Pinpoint the cell where the given text exists, returning its [X, Y] midpoint coordinate. 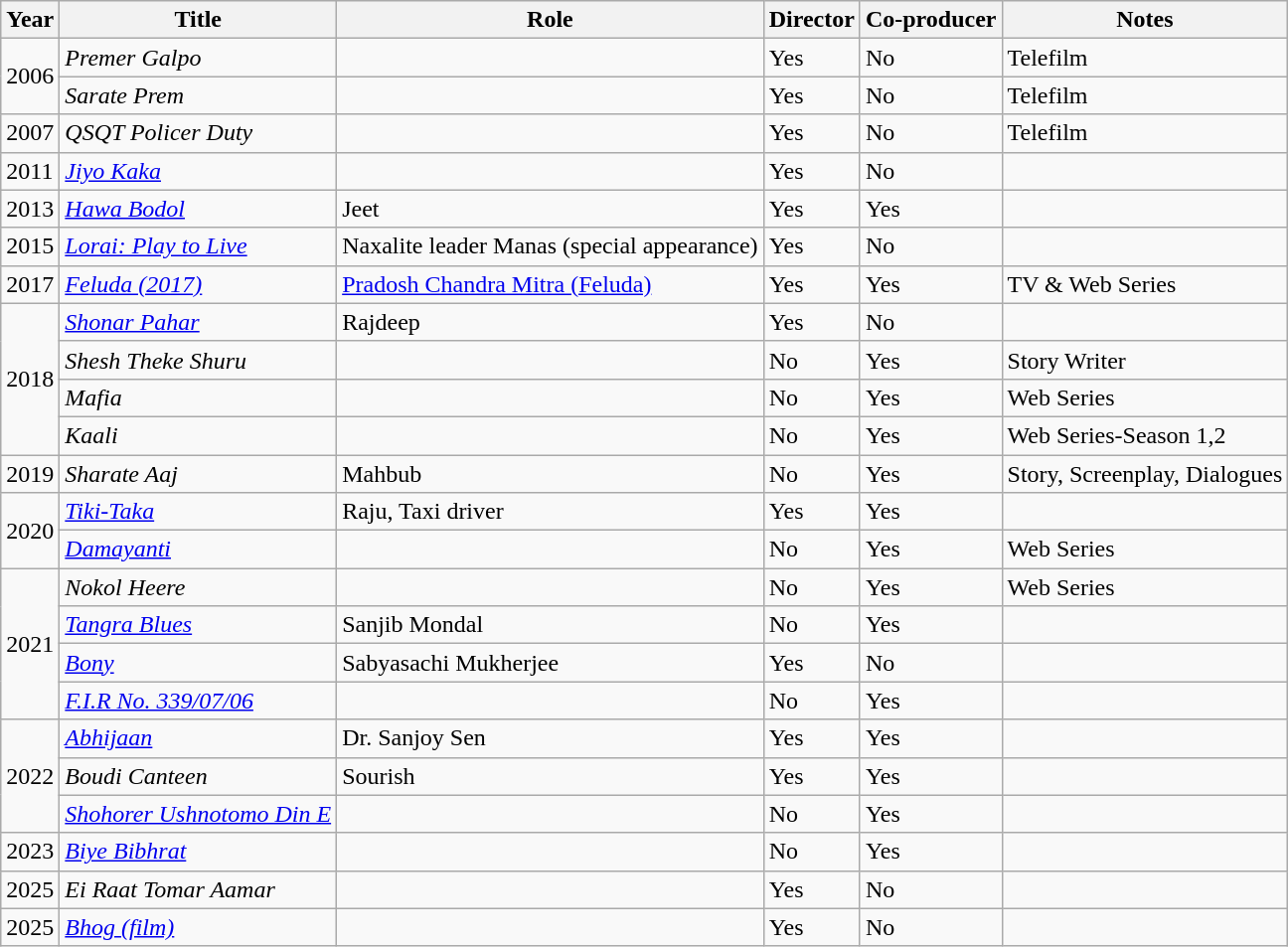
2021 [30, 644]
Sabyasachi Mukherjee [551, 663]
Ei Raat Tomar Aamar [199, 889]
2017 [30, 284]
Kaali [199, 435]
Damayanti [199, 550]
2011 [30, 171]
Lorai: Play to Live [199, 246]
Sanjib Mondal [551, 625]
Nokol Heere [199, 587]
TV & Web Series [1145, 284]
Bony [199, 663]
2015 [30, 246]
2006 [30, 77]
2022 [30, 776]
Role [551, 20]
2007 [30, 133]
Shohorer Ushnotomo Din E [199, 814]
2019 [30, 474]
Bhog (film) [199, 927]
Notes [1145, 20]
Dr. Sanjoy Sen [551, 738]
Biye Bibhrat [199, 852]
Jeet [551, 209]
Co-producer [930, 20]
Year [30, 20]
Shonar Pahar [199, 322]
2018 [30, 379]
2013 [30, 209]
Naxalite leader Manas (special appearance) [551, 246]
Feluda (2017) [199, 284]
Pradosh Chandra Mitra (Feluda) [551, 284]
Story, Screenplay, Dialogues [1145, 474]
Shesh Theke Shuru [199, 360]
Abhijaan [199, 738]
Tiki-Taka [199, 512]
Mahbub [551, 474]
Story Writer [1145, 360]
Jiyo Kaka [199, 171]
Sourish [551, 776]
Tangra Blues [199, 625]
Sarate Prem [199, 95]
Rajdeep [551, 322]
2020 [30, 531]
Boudi Canteen [199, 776]
Raju, Taxi driver [551, 512]
Hawa Bodol [199, 209]
Sharate Aaj [199, 474]
Mafia [199, 397]
2023 [30, 852]
Director [811, 20]
Premer Galpo [199, 58]
Title [199, 20]
QSQT Policer Duty [199, 133]
Web Series-Season 1,2 [1145, 435]
F.I.R No. 339/07/06 [199, 701]
